Extract the [X, Y] coordinate from the center of the cell holding the provided text.  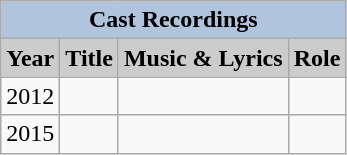
2012 [30, 96]
Year [30, 58]
Cast Recordings [174, 20]
Music & Lyrics [203, 58]
Title [90, 58]
2015 [30, 134]
Role [317, 58]
